Pinpoint the cell where the given text exists, returning its (X, Y) midpoint coordinate. 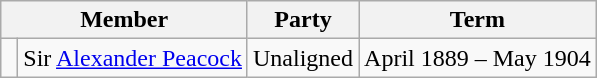
April 1889 – May 1904 (478, 58)
Sir Alexander Peacock (133, 58)
Member (124, 20)
Party (302, 20)
Term (478, 20)
Unaligned (302, 58)
